For the text-containing cell, return its midpoint in (x, y) coordinate format. 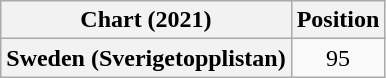
Position (338, 20)
Chart (2021) (146, 20)
95 (338, 58)
Sweden (Sverigetopplistan) (146, 58)
